Identify which cell holds the provided text, then report its (X, Y) central coordinate. 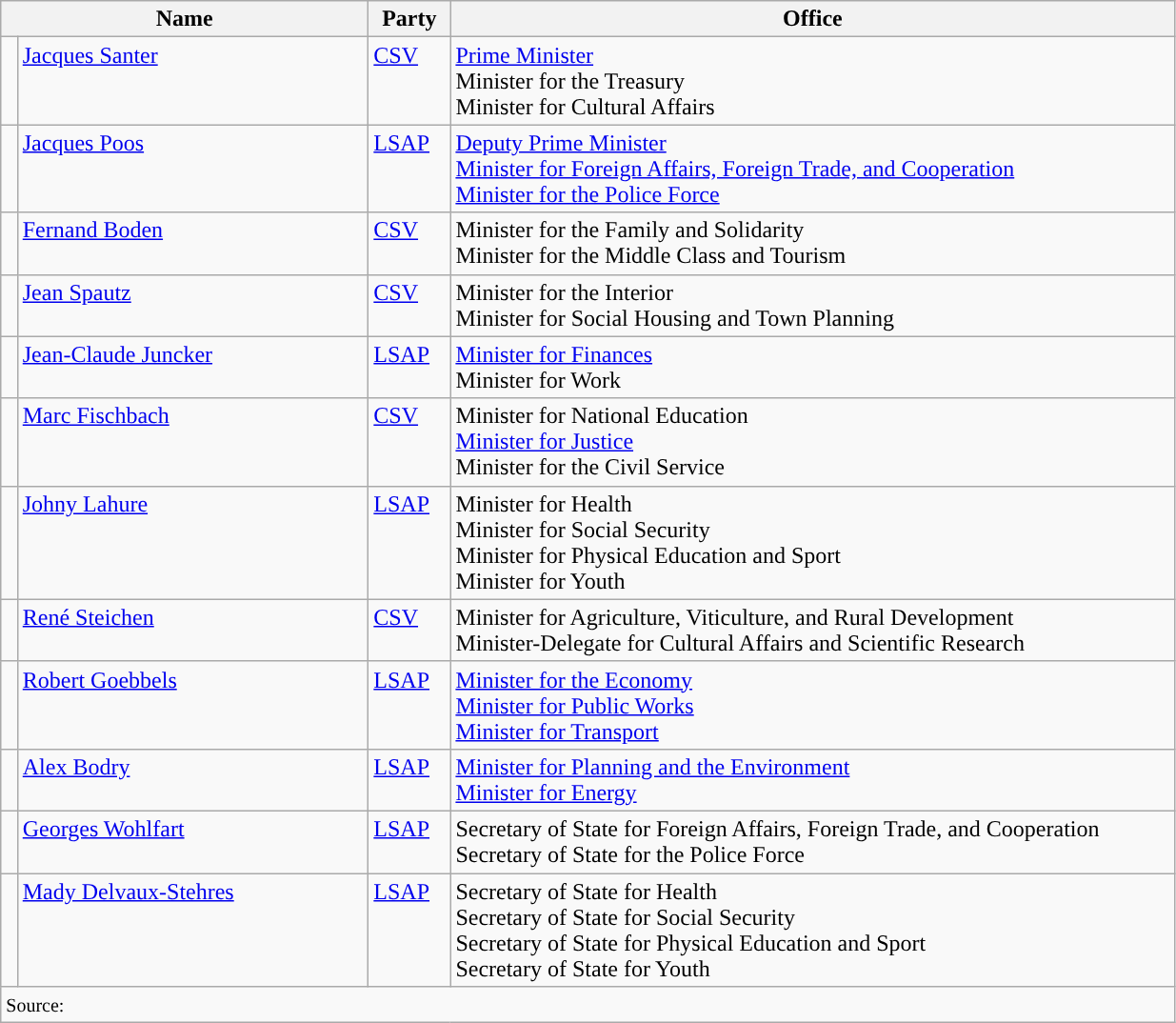
Prime Minister Minister for the Treasury Minister for Cultural Affairs (813, 81)
Minister for National Education Minister for Justice Minister for the Civil Service (813, 442)
Jean Spautz (192, 305)
Fernand Boden (192, 244)
Party (409, 19)
Minister for Agriculture, Viticulture, and Rural Development Minister-Delegate for Cultural Affairs and Scientific Research (813, 631)
Office (813, 19)
Minister for the Interior Minister for Social Housing and Town Planning (813, 305)
Robert Goebbels (192, 705)
Mady Delvaux-Stehres (192, 930)
Marc Fischbach (192, 442)
Georges Wohlfart (192, 842)
Secretary of State for Foreign Affairs, Foreign Trade, and Cooperation Secretary of State for the Police Force (813, 842)
Source: (588, 1005)
Minister for the Economy Minister for Public Works Minister for Transport (813, 705)
Jacques Poos (192, 169)
Minister for the Family and Solidarity Minister for the Middle Class and Tourism (813, 244)
Secretary of State for Health Secretary of State for Social Security Secretary of State for Physical Education and Sport Secretary of State for Youth (813, 930)
Alex Bodry (192, 779)
Johny Lahure (192, 543)
René Steichen (192, 631)
Minister for Finances Minister for Work (813, 368)
Deputy Prime Minister Minister for Foreign Affairs, Foreign Trade, and Cooperation Minister for the Police Force (813, 169)
Jean-Claude Juncker (192, 368)
Minister for Health Minister for Social Security Minister for Physical Education and Sport Minister for Youth (813, 543)
Name (185, 19)
Minister for Planning and the Environment Minister for Energy (813, 779)
Jacques Santer (192, 81)
